Extract the [x, y] coordinate from the center of the cell holding the provided text.  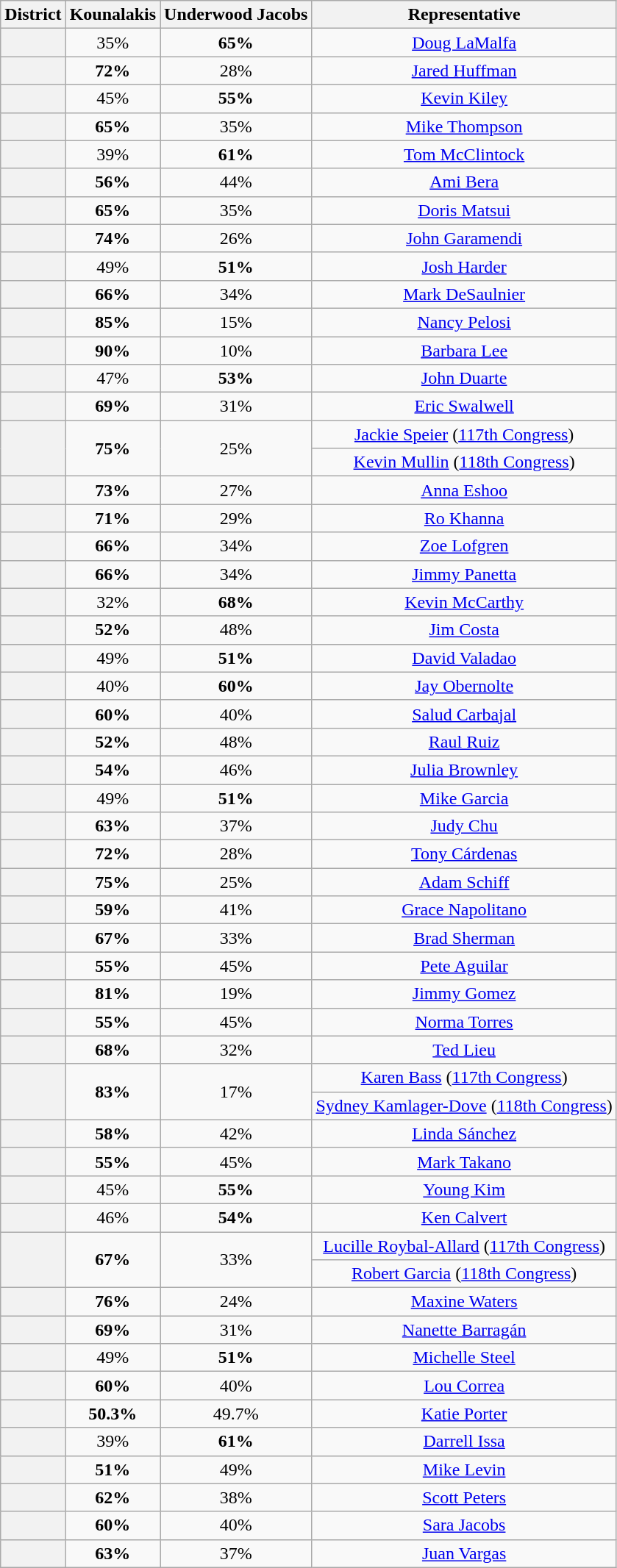
10% [236, 351]
Zoe Lofgren [464, 546]
81% [113, 994]
38% [236, 1497]
Kevin Kiley [464, 99]
John Duarte [464, 379]
56% [113, 182]
Jimmy Panetta [464, 574]
73% [113, 490]
Doris Matsui [464, 210]
Karen Bass (117th Congress) [464, 1078]
85% [113, 322]
41% [236, 910]
Brad Sherman [464, 938]
Katie Porter [464, 1414]
90% [113, 351]
Anna Eshoo [464, 490]
Jay Obernolte [464, 686]
Darrell Issa [464, 1442]
Ken Calvert [464, 1217]
Jimmy Gomez [464, 994]
Jared Huffman [464, 71]
Grace Napolitano [464, 910]
Robert Garcia (118th Congress) [464, 1274]
58% [113, 1134]
Sydney Kamlager-Dove (118th Congress) [464, 1106]
Sara Jacobs [464, 1525]
Kevin Mullin (118th Congress) [464, 462]
Mark Takano [464, 1161]
Maxine Waters [464, 1302]
Judy Chu [464, 826]
Underwood Jacobs [236, 15]
Michelle Steel [464, 1358]
71% [113, 518]
59% [113, 910]
Mark DeSaulnier [464, 294]
Juan Vargas [464, 1553]
Nanette Barragán [464, 1330]
27% [236, 490]
Ami Bera [464, 182]
49.7% [236, 1414]
Doug LaMalfa [464, 43]
Representative [464, 15]
Scott Peters [464, 1497]
17% [236, 1092]
26% [236, 238]
Raul Ruiz [464, 742]
76% [113, 1302]
Julia Brownley [464, 770]
53% [236, 379]
Nancy Pelosi [464, 322]
Josh Harder [464, 266]
Ro Khanna [464, 518]
50.3% [113, 1414]
Kevin McCarthy [464, 602]
Jim Costa [464, 630]
47% [113, 379]
District [33, 15]
Lou Correa [464, 1386]
44% [236, 182]
Tom McClintock [464, 154]
62% [113, 1497]
19% [236, 994]
Tony Cárdenas [464, 854]
42% [236, 1134]
Lucille Roybal-Allard (117th Congress) [464, 1246]
Young Kim [464, 1189]
15% [236, 322]
Salud Carbajal [464, 714]
24% [236, 1302]
Eric Swalwell [464, 407]
Mike Levin [464, 1469]
Barbara Lee [464, 351]
29% [236, 518]
John Garamendi [464, 238]
83% [113, 1092]
Jackie Speier (117th Congress) [464, 434]
Pete Aguilar [464, 966]
Kounalakis [113, 15]
Norma Torres [464, 1022]
Adam Schiff [464, 882]
Mike Garcia [464, 798]
Ted Lieu [464, 1050]
74% [113, 238]
David Valadao [464, 658]
Mike Thompson [464, 126]
Linda Sánchez [464, 1134]
